Return (X, Y) of the center of cell containing provided text 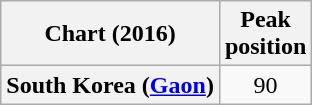
South Korea (Gaon) (110, 85)
Chart (2016) (110, 34)
90 (265, 85)
Peakposition (265, 34)
